Output the [X, Y] coordinate of the center of the cell containing the given text.  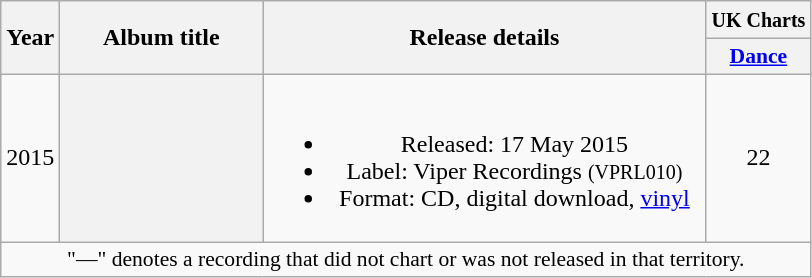
Album title [162, 38]
Released: 17 May 2015Label: Viper Recordings (VPRL010) Format: CD, digital download, vinyl [484, 158]
2015 [30, 158]
22 [758, 158]
Dance [758, 57]
UK Charts [758, 20]
"—" denotes a recording that did not chart or was not released in that territory. [406, 260]
Release details [484, 38]
Year [30, 38]
